Find where the given text appears and provide that cell's center as [X, Y] coordinate. 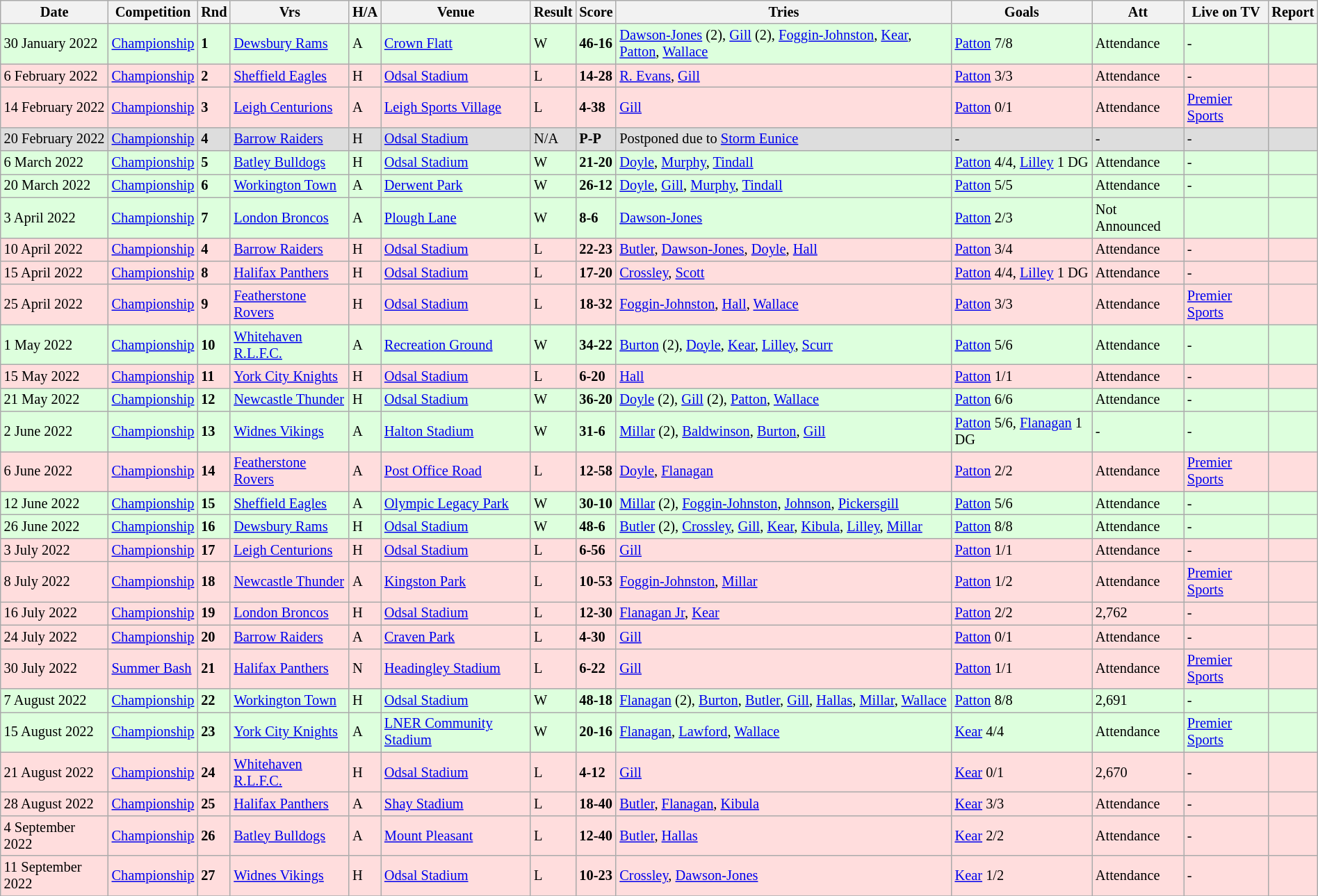
Kear 2/2 [1022, 836]
23 [214, 732]
Foggin-Johnston, Hall, Wallace [783, 304]
8 [214, 272]
LNER Community Stadium [456, 732]
Mount Pleasant [456, 836]
8 July 2022 [54, 582]
Recreation Ground [456, 345]
1 [214, 44]
Derwent Park [456, 186]
48-18 [596, 700]
4 September 2022 [54, 836]
Tries [783, 12]
Millar (2), Baldwinson, Burton, Gill [783, 432]
12-30 [596, 613]
Crown Flatt [456, 44]
6 June 2022 [54, 471]
Live on TV [1226, 12]
14 February 2022 [54, 107]
4-38 [596, 107]
18-40 [596, 804]
7 [214, 218]
20 March 2022 [54, 186]
20 [214, 637]
25 [214, 804]
11 September 2022 [54, 876]
Patton 5/6, Flanagan 1 DG [1022, 432]
Postponed due to Storm Eunice [783, 139]
34-22 [596, 345]
Summer Bash [153, 669]
Patton 1/2 [1022, 582]
48-6 [596, 526]
12-40 [596, 836]
Dawson-Jones (2), Gill (2), Foggin-Johnston, Kear, Patton, Wallace [783, 44]
2,691 [1138, 700]
Headingley Stadium [456, 669]
24 [214, 772]
Olympic Legacy Park [456, 503]
16 July 2022 [54, 613]
Doyle, Flanagan [783, 471]
10 April 2022 [54, 250]
3 April 2022 [54, 218]
22-23 [596, 250]
21-20 [596, 163]
R. Evans, Gill [783, 76]
2 June 2022 [54, 432]
25 April 2022 [54, 304]
20 February 2022 [54, 139]
Patton 6/6 [1022, 400]
4-30 [596, 637]
Not Announced [1138, 218]
Patton 2/3 [1022, 218]
Vrs [289, 12]
6-20 [596, 376]
26-12 [596, 186]
N/A [553, 139]
21 [214, 669]
12-58 [596, 471]
18 [214, 582]
3 [214, 107]
Flanagan (2), Burton, Butler, Gill, Hallas, Millar, Wallace [783, 700]
Halton Stadium [456, 432]
Butler, Hallas [783, 836]
3 July 2022 [54, 550]
30-10 [596, 503]
12 [214, 400]
Result [553, 12]
N [365, 669]
Crossley, Scott [783, 272]
Att [1138, 12]
6-22 [596, 669]
10-23 [596, 876]
14-28 [596, 76]
15 August 2022 [54, 732]
Goals [1022, 12]
15 May 2022 [54, 376]
17-20 [596, 272]
46-16 [596, 44]
Millar (2), Foggin-Johnston, Johnson, Pickersgill [783, 503]
5 [214, 163]
Date [54, 12]
10-53 [596, 582]
Shay Stadium [456, 804]
19 [214, 613]
20-16 [596, 732]
10 [214, 345]
Butler, Flanagan, Kibula [783, 804]
6 February 2022 [54, 76]
Kingston Park [456, 582]
Doyle, Murphy, Tindall [783, 163]
Foggin-Johnston, Millar [783, 582]
14 [214, 471]
27 [214, 876]
Leigh Sports Village [456, 107]
Flanagan, Lawford, Wallace [783, 732]
Post Office Road [456, 471]
24 July 2022 [54, 637]
13 [214, 432]
Kear 4/4 [1022, 732]
11 [214, 376]
9 [214, 304]
26 [214, 836]
12 June 2022 [54, 503]
Kear 1/2 [1022, 876]
Patton 7/8 [1022, 44]
Butler (2), Crossley, Gill, Kear, Kibula, Lilley, Millar [783, 526]
2,670 [1138, 772]
Venue [456, 12]
Rnd [214, 12]
Report [1293, 12]
36-20 [596, 400]
26 June 2022 [54, 526]
16 [214, 526]
Plough Lane [456, 218]
Kear 3/3 [1022, 804]
31-6 [596, 432]
Craven Park [456, 637]
Score [596, 12]
7 August 2022 [54, 700]
2,762 [1138, 613]
Doyle, Gill, Murphy, Tindall [783, 186]
22 [214, 700]
Patton 3/4 [1022, 250]
Patton 5/5 [1022, 186]
2 [214, 76]
18-32 [596, 304]
4-12 [596, 772]
Kear 0/1 [1022, 772]
6 March 2022 [54, 163]
30 January 2022 [54, 44]
H/A [365, 12]
6-56 [596, 550]
28 August 2022 [54, 804]
15 [214, 503]
21 May 2022 [54, 400]
Burton (2), Doyle, Kear, Lilley, Scurr [783, 345]
Flanagan Jr, Kear [783, 613]
Doyle (2), Gill (2), Patton, Wallace [783, 400]
1 May 2022 [54, 345]
30 July 2022 [54, 669]
P-P [596, 139]
Butler, Dawson-Jones, Doyle, Hall [783, 250]
Hall [783, 376]
8-6 [596, 218]
15 April 2022 [54, 272]
21 August 2022 [54, 772]
17 [214, 550]
Crossley, Dawson-Jones [783, 876]
6 [214, 186]
Competition [153, 12]
Dawson-Jones [783, 218]
